Capture the cell that displays the provided text and extract its (X, Y) central coordinate. 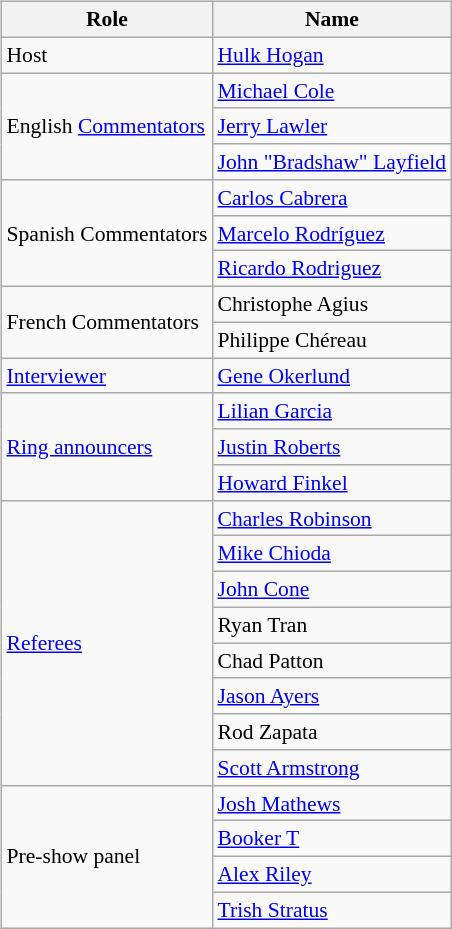
Referees (106, 642)
Spanish Commentators (106, 234)
Christophe Agius (332, 305)
Justin Roberts (332, 447)
Interviewer (106, 376)
Scott Armstrong (332, 768)
Philippe Chéreau (332, 340)
John "Bradshaw" Layfield (332, 162)
Ricardo Rodriguez (332, 269)
Josh Mathews (332, 803)
Mike Chioda (332, 554)
Trish Stratus (332, 910)
Role (106, 20)
Ryan Tran (332, 625)
Howard Finkel (332, 483)
English Commentators (106, 126)
Rod Zapata (332, 732)
Carlos Cabrera (332, 198)
Hulk Hogan (332, 55)
Ring announcers (106, 446)
Jerry Lawler (332, 126)
Charles Robinson (332, 518)
Jason Ayers (332, 696)
John Cone (332, 590)
Lilian Garcia (332, 411)
Chad Patton (332, 661)
Booker T (332, 839)
French Commentators (106, 322)
Marcelo Rodríguez (332, 233)
Gene Okerlund (332, 376)
Michael Cole (332, 91)
Host (106, 55)
Name (332, 20)
Pre-show panel (106, 856)
Alex Riley (332, 875)
